Provide the [x, y] coordinate of the cell's center where the given text is located.  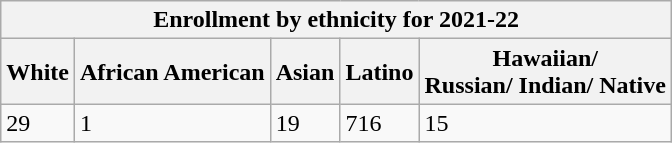
1 [172, 123]
Latino [380, 72]
African American [172, 72]
19 [305, 123]
716 [380, 123]
29 [38, 123]
Enrollment by ethnicity for 2021-22 [336, 20]
Asian [305, 72]
White [38, 72]
15 [545, 123]
Hawaiian/Russian/ Indian/ Native [545, 72]
